Extract the [x, y] coordinate from the center of the cell holding the provided text.  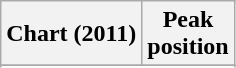
Peakposition [188, 34]
Chart (2011) [72, 34]
